Return [X, Y] of the center of cell containing provided text 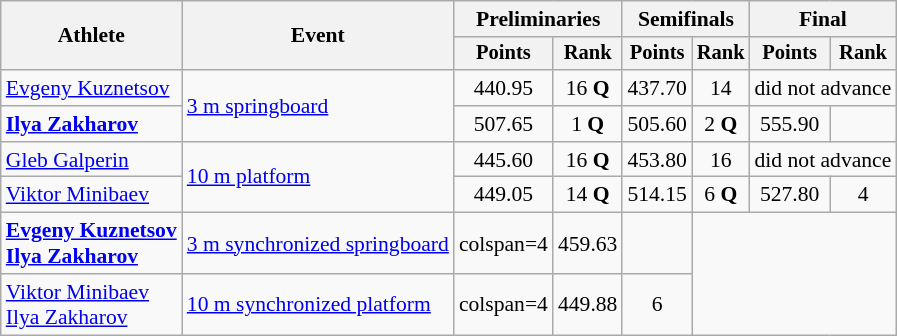
Final [824, 19]
16 [721, 160]
10 m platform [318, 178]
4 [864, 195]
505.60 [656, 124]
459.63 [588, 244]
Semifinals [686, 19]
Preliminaries [538, 19]
Viktor Minibaev [92, 195]
Evgeny Kuznetsov [92, 88]
440.95 [504, 88]
449.05 [504, 195]
Viktor MinibaevIlya Zakharov [92, 304]
3 m synchronized springboard [318, 244]
3 m springboard [318, 106]
527.80 [790, 195]
437.70 [656, 88]
2 Q [721, 124]
1 Q [588, 124]
14 Q [588, 195]
449.88 [588, 304]
Evgeny KuznetsovIlya Zakharov [92, 244]
14 [721, 88]
Gleb Galperin [92, 160]
555.90 [790, 124]
Event [318, 36]
6 Q [721, 195]
Ilya Zakharov [92, 124]
453.80 [656, 160]
10 m synchronized platform [318, 304]
514.15 [656, 195]
445.60 [504, 160]
6 [656, 304]
Athlete [92, 36]
507.65 [504, 124]
